For the text-containing cell, return its midpoint in (X, Y) coordinate format. 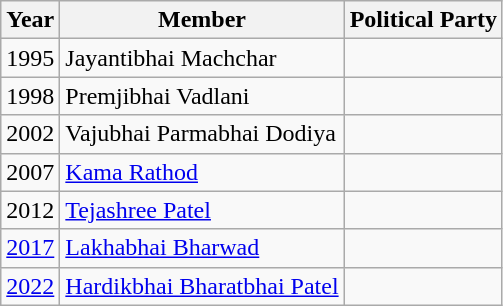
2012 (30, 210)
Lakhabhai Bharwad (202, 248)
Member (202, 20)
Tejashree Patel (202, 210)
1995 (30, 58)
Jayantibhai Machchar (202, 58)
Kama Rathod (202, 172)
Premjibhai Vadlani (202, 96)
1998 (30, 96)
2022 (30, 286)
2017 (30, 248)
Political Party (423, 20)
2007 (30, 172)
2002 (30, 134)
Hardikbhai Bharatbhai Patel (202, 286)
Vajubhai Parmabhai Dodiya (202, 134)
Year (30, 20)
